Provide the [X, Y] coordinate of the cell's center where the given text is located.  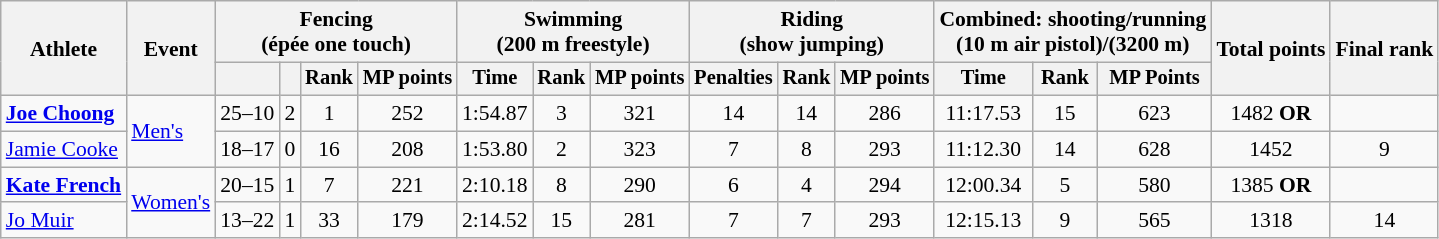
11:12.30 [983, 150]
1385 OR [1270, 185]
Jamie Cooke [64, 150]
1:54.87 [494, 114]
221 [408, 185]
294 [884, 185]
16 [329, 150]
Penalties [733, 79]
1452 [1270, 150]
Swimming(200 m freestyle) [573, 32]
0 [290, 150]
623 [1155, 114]
Jo Muir [64, 221]
628 [1155, 150]
25–10 [247, 114]
Kate French [64, 185]
580 [1155, 185]
Final rank [1384, 48]
1318 [1270, 221]
Total points [1270, 48]
11:17.53 [983, 114]
12:15.13 [983, 221]
6 [733, 185]
2:14.52 [494, 221]
5 [1064, 185]
Athlete [64, 48]
286 [884, 114]
Women's [170, 202]
Fencing(épée one touch) [336, 32]
Combined: shooting/running(10 m air pistol)/(3200 m) [1072, 32]
3 [561, 114]
1:53.80 [494, 150]
13–22 [247, 221]
321 [640, 114]
33 [329, 221]
Joe Choong [64, 114]
290 [640, 185]
281 [640, 221]
Men's [170, 132]
252 [408, 114]
20–15 [247, 185]
Event [170, 48]
4 [807, 185]
18–17 [247, 150]
MP Points [1155, 79]
Riding(show jumping) [812, 32]
208 [408, 150]
2:10.18 [494, 185]
565 [1155, 221]
1482 OR [1270, 114]
12:00.34 [983, 185]
323 [640, 150]
179 [408, 221]
